Return (x, y) of the center of cell containing provided text 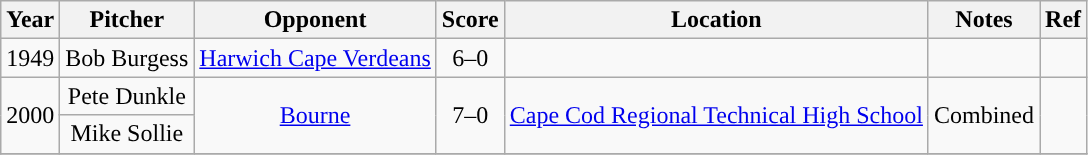
Opponent (316, 20)
Cape Cod Regional Technical High School (716, 115)
Bourne (316, 115)
Year (30, 20)
2000 (30, 115)
Pitcher (127, 20)
Location (716, 20)
Bob Burgess (127, 58)
Combined (984, 115)
1949 (30, 58)
Score (470, 20)
Pete Dunkle (127, 96)
Notes (984, 20)
Harwich Cape Verdeans (316, 58)
7–0 (470, 115)
Mike Sollie (127, 134)
Ref (1064, 20)
6–0 (470, 58)
